Capture the cell that displays the provided text and extract its [X, Y] central coordinate. 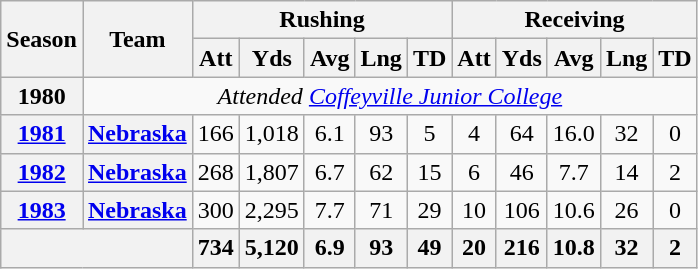
268 [216, 172]
5 [429, 134]
Attended Coffeyville Junior College [390, 96]
10 [474, 210]
29 [429, 210]
4 [474, 134]
49 [429, 248]
1,807 [272, 172]
64 [522, 134]
1982 [42, 172]
1981 [42, 134]
2,295 [272, 210]
6 [474, 172]
6.7 [330, 172]
Rushing [322, 20]
300 [216, 210]
62 [381, 172]
6.1 [330, 134]
106 [522, 210]
Team [137, 39]
734 [216, 248]
Receiving [574, 20]
14 [626, 172]
15 [429, 172]
20 [474, 248]
1980 [42, 96]
71 [381, 210]
216 [522, 248]
166 [216, 134]
10.8 [574, 248]
5,120 [272, 248]
26 [626, 210]
1,018 [272, 134]
1983 [42, 210]
6.9 [330, 248]
46 [522, 172]
16.0 [574, 134]
Season [42, 39]
10.6 [574, 210]
